Provide the (X, Y) coordinate of the cell's center where the given text is located.  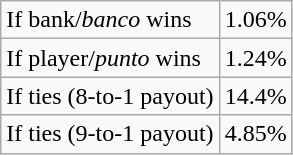
14.4% (256, 96)
1.24% (256, 58)
If player/punto wins (110, 58)
If bank/banco wins (110, 20)
4.85% (256, 134)
If ties (8-to-1 payout) (110, 96)
If ties (9-to-1 payout) (110, 134)
1.06% (256, 20)
